Output the (x, y) coordinate of the center of the cell containing the given text.  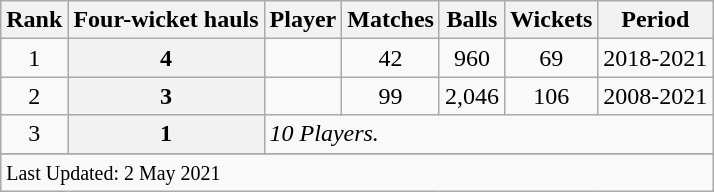
Rank (34, 20)
960 (472, 58)
Last Updated: 2 May 2021 (357, 172)
10 Players. (488, 134)
Period (656, 20)
99 (391, 96)
4 (166, 58)
2,046 (472, 96)
Wickets (550, 20)
Matches (391, 20)
69 (550, 58)
2008-2021 (656, 96)
2018-2021 (656, 58)
Balls (472, 20)
42 (391, 58)
Four-wicket hauls (166, 20)
Player (303, 20)
106 (550, 96)
2 (34, 96)
